Return the [X, Y] coordinate for the center point of the cell that contains the specified text.  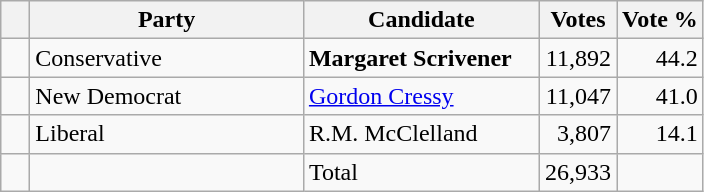
Gordon Cressy [421, 96]
Candidate [421, 20]
Vote % [660, 20]
44.2 [660, 58]
26,933 [578, 172]
Conservative [167, 58]
11,047 [578, 96]
New Democrat [167, 96]
Margaret Scrivener [421, 58]
41.0 [660, 96]
Total [421, 172]
14.1 [660, 134]
11,892 [578, 58]
R.M. McClelland [421, 134]
3,807 [578, 134]
Liberal [167, 134]
Votes [578, 20]
Party [167, 20]
